Scan for the cell matching the given text and deliver its (X, Y) coordinate at center. 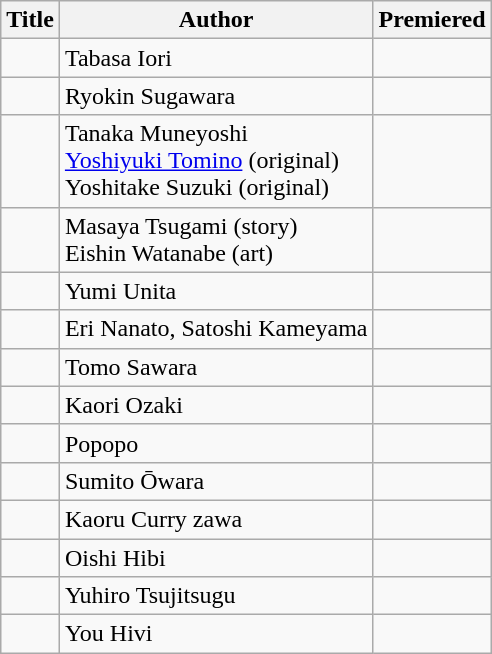
Tanaka MuneyoshiYoshiyuki Tomino (original)Yoshitake Suzuki (original) (216, 161)
Yumi Unita (216, 291)
Masaya Tsugami (story)Eishin Watanabe (art) (216, 240)
Popopo (216, 443)
Author (216, 20)
Sumito Ōwara (216, 481)
Kaoru Curry zawa (216, 519)
Yuhiro Tsujitsugu (216, 596)
Ryokin Sugawara (216, 96)
Tomo Sawara (216, 367)
Eri Nanato, Satoshi Kameyama (216, 329)
Premiered (432, 20)
You Hivi (216, 634)
Kaori Ozaki (216, 405)
Title (30, 20)
Tabasa Iori (216, 58)
Oishi Hibi (216, 557)
